Locate the cell with the specified text and output its [X, Y] center coordinate. 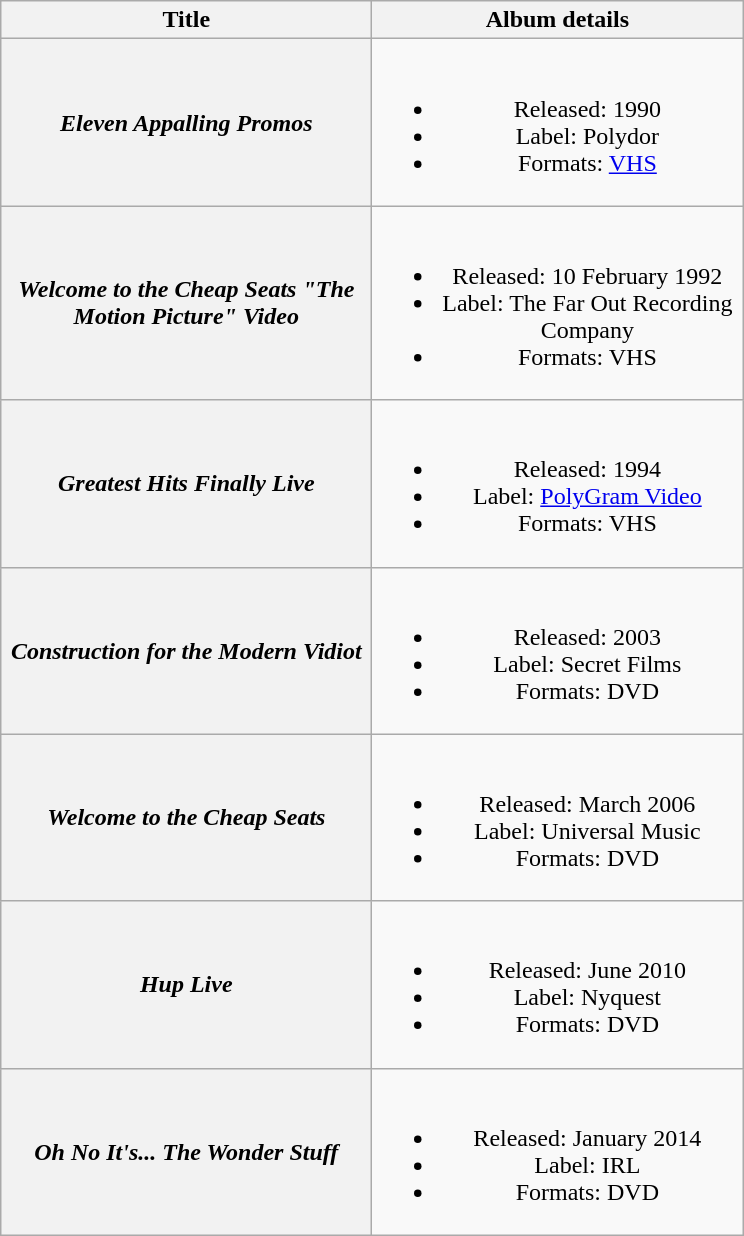
Hup Live [186, 984]
Title [186, 20]
Greatest Hits Finally Live [186, 484]
Released: 1990Label: PolydorFormats: VHS [558, 122]
Released: June 2010Label: NyquestFormats: DVD [558, 984]
Released: 2003Label: Secret FilmsFormats: DVD [558, 650]
Released: March 2006Label: Universal MusicFormats: DVD [558, 818]
Construction for the Modern Vidiot [186, 650]
Welcome to the Cheap Seats [186, 818]
Released: 10 February 1992Label: The Far Out Recording CompanyFormats: VHS [558, 303]
Welcome to the Cheap Seats "The Motion Picture" Video [186, 303]
Eleven Appalling Promos [186, 122]
Oh No It's... The Wonder Stuff [186, 1152]
Released: 1994Label: PolyGram VideoFormats: VHS [558, 484]
Released: January 2014Label: IRLFormats: DVD [558, 1152]
Album details [558, 20]
